Locate the cell with the specified text and output its [X, Y] center coordinate. 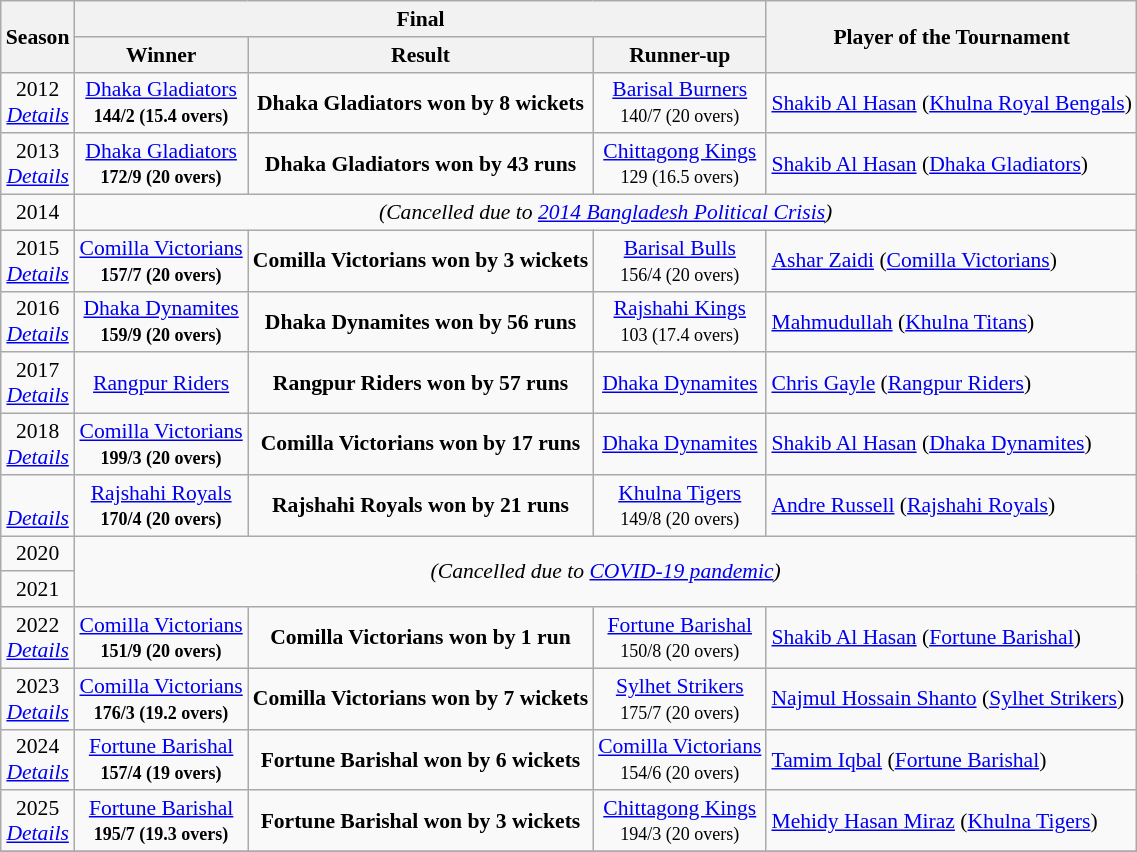
(Cancelled due to 2014 Bangladesh Political Crisis) [605, 213]
Mehidy Hasan Miraz (Khulna Tigers) [951, 822]
2013Details [38, 164]
Tamim Iqbal (Fortune Barishal) [951, 760]
Mahmudullah (Khulna Titans) [951, 322]
Chittagong Kings 129 (16.5 overs) [680, 164]
Comilla Victorians won by 1 run [420, 638]
Comilla Victorians won by 3 wickets [420, 260]
Ashar Zaidi (Comilla Victorians) [951, 260]
Khulna Tigers 149/8 (20 overs) [680, 506]
Rangpur Riders won by 57 runs [420, 384]
2014 [38, 213]
Rangpur Riders [160, 384]
Season [38, 36]
Fortune Barishal won by 3 wickets [420, 822]
Dhaka Dynamites 159/9 (20 overs) [160, 322]
Dhaka Gladiators 144/2 (15.4 overs) [160, 102]
Dhaka Gladiators 172/9 (20 overs) [160, 164]
2012Details [38, 102]
Result [420, 55]
Barisal Bulls156/4 (20 overs) [680, 260]
2022 Details [38, 638]
2017 Details [38, 384]
Dhaka Gladiators won by 43 runs [420, 164]
Fortune Barishal 150/8 (20 overs) [680, 638]
Shakib Al Hasan (Khulna Royal Bengals) [951, 102]
2016Details [38, 322]
2018 Details [38, 444]
Sylhet Strikers 175/7 (20 overs) [680, 698]
2020 [38, 554]
Comilla Victorians 199/3 (20 overs) [160, 444]
Rajshahi Kings 103 (17.4 overs) [680, 322]
Shakib Al Hasan (Dhaka Gladiators) [951, 164]
Shakib Al Hasan (Dhaka Dynamites) [951, 444]
Comilla Victorians 154/6 (20 overs) [680, 760]
Details [38, 506]
2025 Details [38, 822]
2023 Details [38, 698]
Barisal Burners 140/7 (20 overs) [680, 102]
Comilla Victorians won by 17 runs [420, 444]
Fortune Barishal won by 6 wickets [420, 760]
Player of the Tournament [951, 36]
Najmul Hossain Shanto (Sylhet Strikers) [951, 698]
Dhaka Gladiators won by 8 wickets [420, 102]
Rajshahi Royals 170/4 (20 overs) [160, 506]
Andre Russell (Rajshahi Royals) [951, 506]
(Cancelled due to COVID-19 pandemic) [605, 572]
Comilla Victorians157/7 (20 overs) [160, 260]
Runner-up [680, 55]
2021 [38, 590]
Fortune Barishal 157/4 (19 overs) [160, 760]
Comilla Victorians won by 7 wickets [420, 698]
Rajshahi Royals won by 21 runs [420, 506]
Final [420, 19]
Chittagong Kings 194/3 (20 overs) [680, 822]
Chris Gayle (Rangpur Riders) [951, 384]
Fortune Barishal 195/7 (19.3 overs) [160, 822]
2024 Details [38, 760]
Comilla Victorians 176/3 (19.2 overs) [160, 698]
Winner [160, 55]
2015Details [38, 260]
Shakib Al Hasan (Fortune Barishal) [951, 638]
Dhaka Dynamites won by 56 runs [420, 322]
Comilla Victorians 151/9 (20 overs) [160, 638]
